Scan for the cell matching the given text and deliver its [X, Y] coordinate at center. 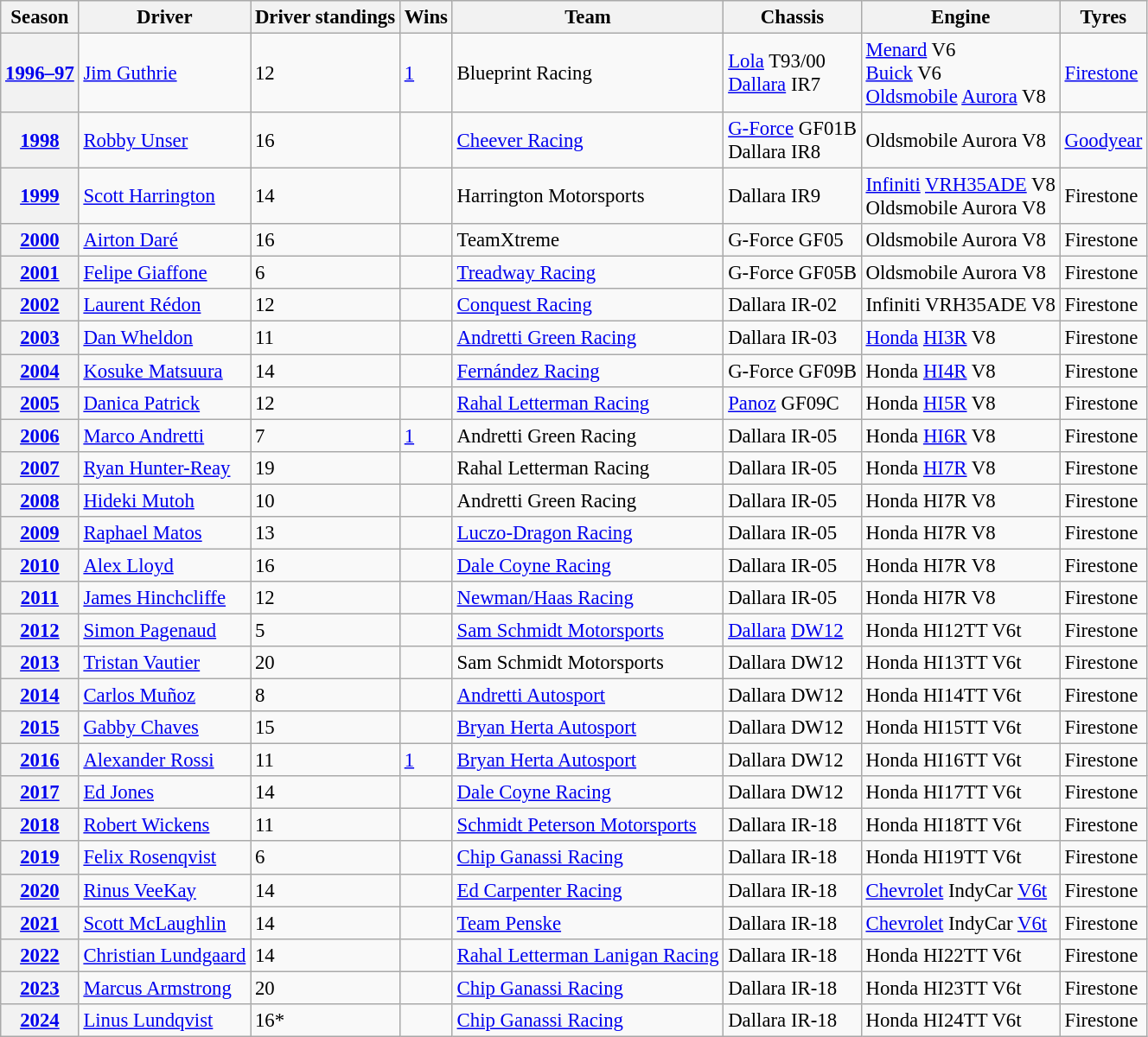
Ed Jones [164, 792]
Danica Patrick [164, 403]
Andretti Autosport [588, 696]
15 [325, 728]
Airton Daré [164, 240]
Honda HI18TT V6t [960, 825]
2005 [40, 403]
Tyres [1103, 17]
Team [588, 17]
Hideki Mutoh [164, 500]
Infiniti VRH35ADE V8 [960, 305]
G-Force GF05B [792, 273]
Carlos Muñoz [164, 696]
Felix Rosenqvist [164, 858]
Schmidt Peterson Motorsports [588, 825]
Honda HI24TT V6t [960, 1021]
Harrington Motorsports [588, 197]
1998 [40, 140]
1999 [40, 197]
2024 [40, 1021]
Wins [425, 17]
Panoz GF09C [792, 403]
2012 [40, 630]
Menard V6Buick V6Oldsmobile Aurora V8 [960, 73]
Tristan Vautier [164, 663]
Ryan Hunter-Reay [164, 468]
Robert Wickens [164, 825]
Honda HI13TT V6t [960, 663]
G-Force GF09B [792, 371]
Treadway Racing [588, 273]
2016 [40, 760]
Honda HI22TT V6t [960, 955]
James Hinchcliffe [164, 598]
Alex Lloyd [164, 565]
Linus Lundqvist [164, 1021]
Honda HI3R V8 [960, 338]
7 [325, 436]
Driver standings [325, 17]
Engine [960, 17]
Ed Carpenter Racing [588, 890]
2018 [40, 825]
Simon Pagenaud [164, 630]
Marco Andretti [164, 436]
Driver [164, 17]
2021 [40, 923]
Fernández Racing [588, 371]
Honda HI5R V8 [960, 403]
Dallara IR-02 [792, 305]
Honda HI16TT V6t [960, 760]
Team Penske [588, 923]
Chassis [792, 17]
Honda HI23TT V6t [960, 988]
2004 [40, 371]
Jim Guthrie [164, 73]
Lola T93/00Dallara IR7 [792, 73]
Scott McLaughlin [164, 923]
Rahal Letterman Lanigan Racing [588, 955]
Christian Lundgaard [164, 955]
Honda HI19TT V6t [960, 858]
2009 [40, 533]
2001 [40, 273]
Felipe Giaffone [164, 273]
Blueprint Racing [588, 73]
Newman/Haas Racing [588, 598]
5 [325, 630]
Rinus VeeKay [164, 890]
8 [325, 696]
Honda HI14TT V6t [960, 696]
10 [325, 500]
2015 [40, 728]
G-Force GF05 [792, 240]
1996–97 [40, 73]
Marcus Armstrong [164, 988]
Honda HI17TT V6t [960, 792]
Laurent Rédon [164, 305]
2002 [40, 305]
19 [325, 468]
2003 [40, 338]
2017 [40, 792]
TeamXtreme [588, 240]
Honda HI15TT V6t [960, 728]
Scott Harrington [164, 197]
Cheever Racing [588, 140]
2011 [40, 598]
Gabby Chaves [164, 728]
G-Force GF01BDallara IR8 [792, 140]
2019 [40, 858]
2008 [40, 500]
Raphael Matos [164, 533]
2000 [40, 240]
2013 [40, 663]
2023 [40, 988]
Dan Wheldon [164, 338]
16* [325, 1021]
Season [40, 17]
2006 [40, 436]
Honda HI12TT V6t [960, 630]
Goodyear [1103, 140]
2014 [40, 696]
Dallara IR-03 [792, 338]
2022 [40, 955]
Kosuke Matsuura [164, 371]
Honda HI4R V8 [960, 371]
Conquest Racing [588, 305]
Alexander Rossi [164, 760]
Robby Unser [164, 140]
2007 [40, 468]
2020 [40, 890]
Luczo-Dragon Racing [588, 533]
2010 [40, 565]
Dallara IR9 [792, 197]
13 [325, 533]
Honda HI6R V8 [960, 436]
Infiniti VRH35ADE V8Oldsmobile Aurora V8 [960, 197]
